Determine the (x, y) coordinate at the center of the cell enclosing the given text.  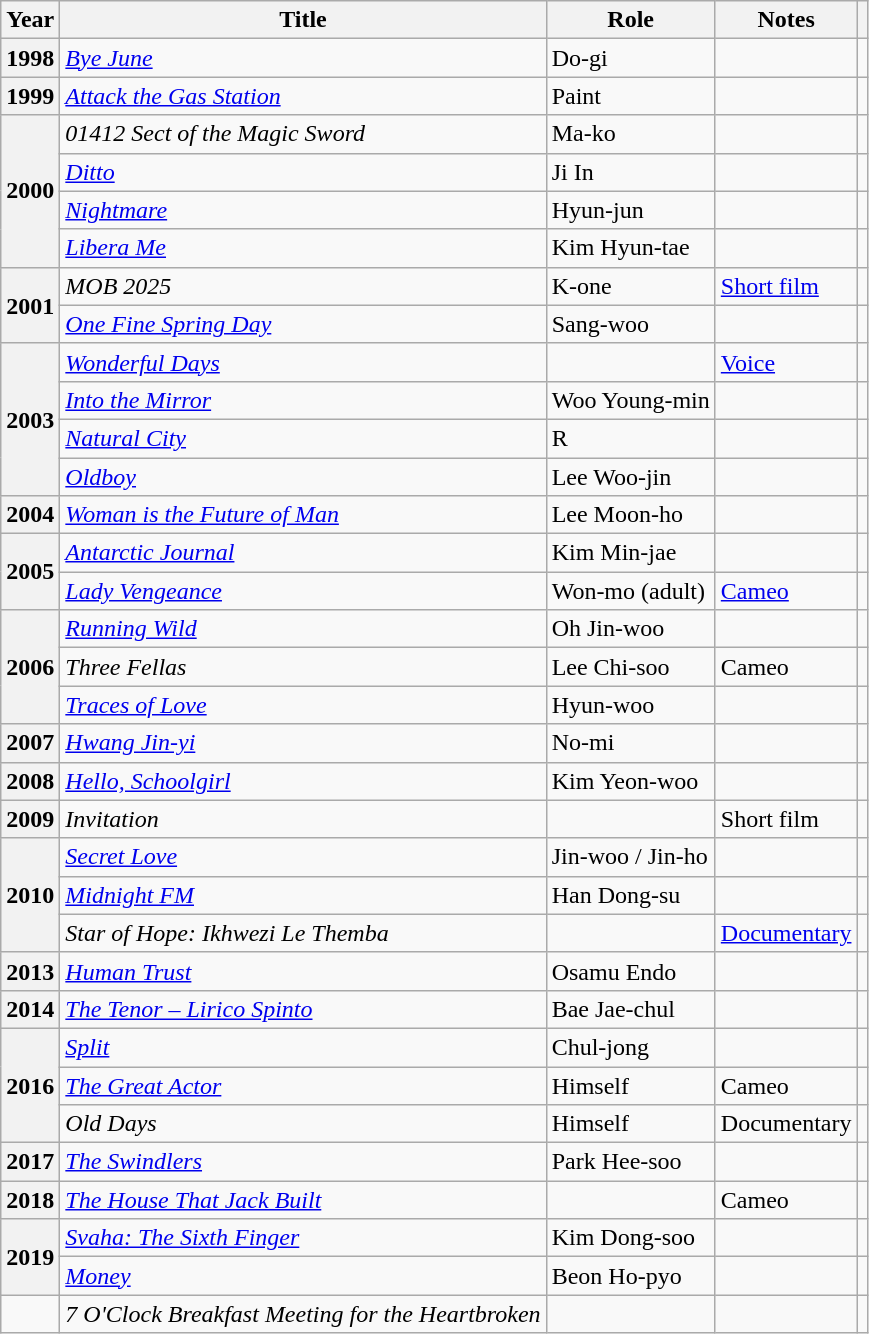
Midnight FM (303, 895)
Ditto (303, 172)
Voice (786, 362)
Natural City (303, 438)
Lee Woo-jin (630, 477)
Ma-ko (630, 134)
2018 (30, 1200)
2017 (30, 1162)
Nightmare (303, 210)
2003 (30, 419)
Role (630, 20)
Money (303, 1276)
2008 (30, 781)
Woman is the Future of Man (303, 515)
2010 (30, 895)
Do-gi (630, 58)
Lee Chi-soo (630, 667)
2004 (30, 515)
R (630, 438)
MOB 2025 (303, 286)
Park Hee-soo (630, 1162)
Osamu Endo (630, 971)
01412 Sect of the Magic Sword (303, 134)
2001 (30, 305)
The Great Actor (303, 1085)
Han Dong-su (630, 895)
2000 (30, 191)
Year (30, 20)
2006 (30, 667)
Hyun-woo (630, 705)
One Fine Spring Day (303, 324)
2007 (30, 743)
Won-mo (adult) (630, 591)
Into the Mirror (303, 400)
Hello, Schoolgirl (303, 781)
Hwang Jin-yi (303, 743)
2013 (30, 971)
Split (303, 1047)
Beon Ho-pyo (630, 1276)
K-one (630, 286)
Kim Min-jae (630, 553)
Wonderful Days (303, 362)
Notes (786, 20)
Sang-woo (630, 324)
Jin-woo / Jin-ho (630, 857)
The Swindlers (303, 1162)
Bae Jae-chul (630, 1009)
Oldboy (303, 477)
1999 (30, 96)
No-mi (630, 743)
Attack the Gas Station (303, 96)
Ji In (630, 172)
Paint (630, 96)
2014 (30, 1009)
Kim Dong-soo (630, 1238)
Oh Jin-woo (630, 629)
Kim Yeon-woo (630, 781)
Three Fellas (303, 667)
Invitation (303, 819)
Chul-jong (630, 1047)
Woo Young-min (630, 400)
The Tenor – Lirico Spinto (303, 1009)
The House That Jack Built (303, 1200)
Bye June (303, 58)
2005 (30, 572)
Traces of Love (303, 705)
Libera Me (303, 248)
Old Days (303, 1124)
Kim Hyun-tae (630, 248)
Antarctic Journal (303, 553)
Secret Love (303, 857)
Title (303, 20)
Star of Hope: Ikhwezi Le Themba (303, 933)
Running Wild (303, 629)
2019 (30, 1257)
7 O'Clock Breakfast Meeting for the Heartbroken (303, 1314)
1998 (30, 58)
2016 (30, 1085)
Hyun-jun (630, 210)
Lee Moon-ho (630, 515)
Lady Vengeance (303, 591)
Svaha: The Sixth Finger (303, 1238)
2009 (30, 819)
Human Trust (303, 971)
